Find where the given text appears and provide that cell's center as [x, y] coordinate. 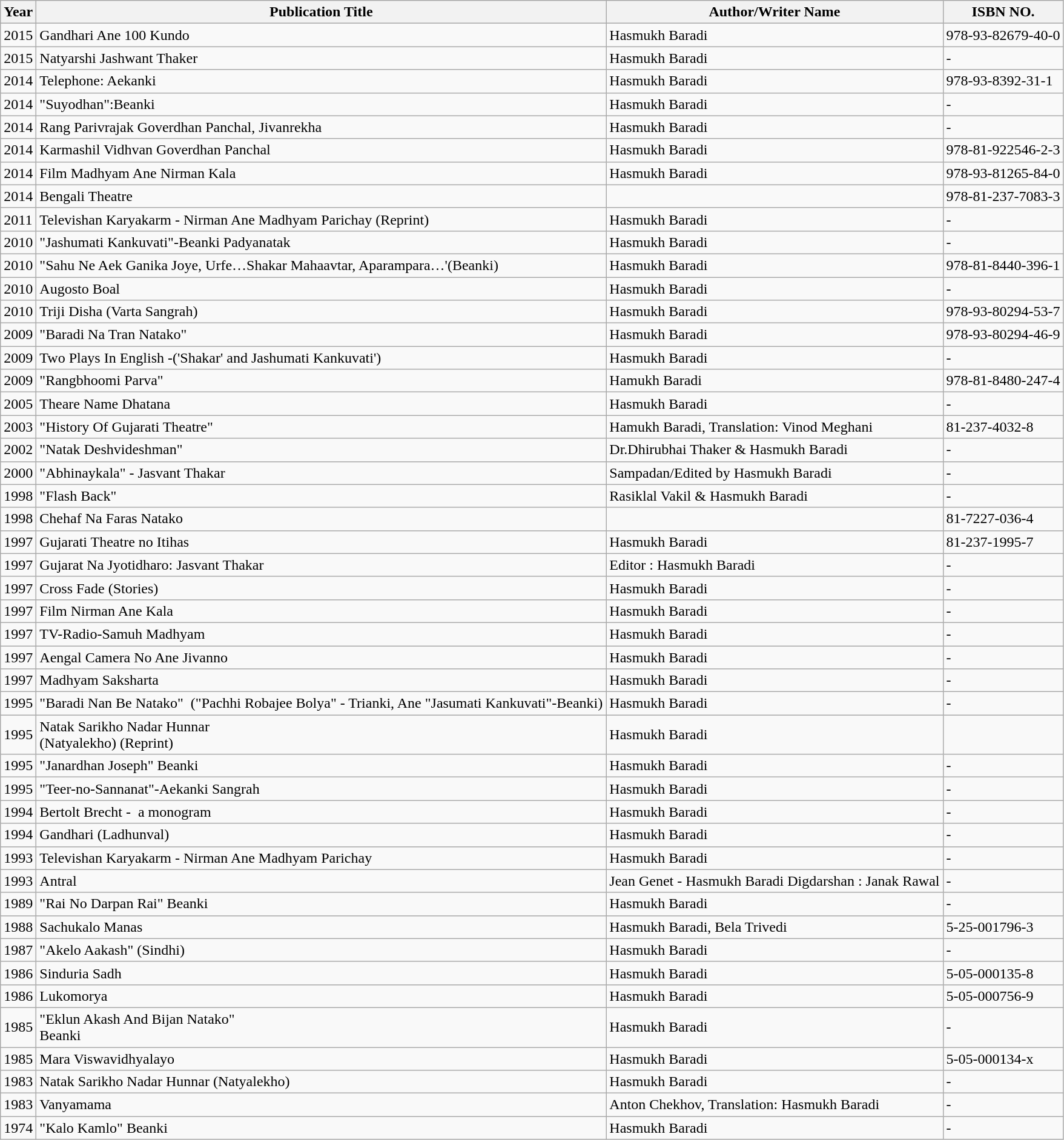
Year [18, 12]
"History Of Gujarati Theatre" [321, 427]
Rasiklal Vakil & Hasmukh Baradi [775, 496]
Sachukalo Manas [321, 927]
81-237-4032-8 [1003, 427]
"Abhinaykala" - Jasvant Thakar [321, 473]
Telephone: Aekanki [321, 81]
"Baradi Nan Be Natako" ("Pachhi Robajee Bolya" - Trianki, Ane "Jasumati Kankuvati"-Beanki) [321, 703]
81-7227-036-4 [1003, 519]
Triji Disha (Varta Sangrah) [321, 312]
Rang Parivrajak Goverdhan Panchal, Jivanrekha [321, 127]
81-237-1995-7 [1003, 542]
Hamukh Baradi [775, 381]
Publication Title [321, 12]
978-93-81265-84-0 [1003, 173]
978-81-237-7083-3 [1003, 196]
Gujarati Theatre no Itihas [321, 542]
2002 [18, 450]
Televishan Karyakarm - Nirman Ane Madhyam Parichay (Reprint) [321, 219]
Natyarshi Jashwant Thaker [321, 58]
Karmashil Vidhvan Goverdhan Panchal [321, 150]
1987 [18, 950]
Televishan Karyakarm - Nirman Ane Madhyam Parichay [321, 858]
"Teer-no-Sannanat"-Aekanki Sangrah [321, 789]
Natak Sarikho Nadar Hunnar (Natyalekho) [321, 1082]
Author/Writer Name [775, 12]
Bertolt Brecht - a monogram [321, 812]
978-81-8440-396-1 [1003, 265]
Natak Sarikho Nadar Hunnar(Natyalekho) (Reprint) [321, 735]
Dr.Dhirubhai Thaker & Hasmukh Baradi [775, 450]
Jean Genet - Hasmukh Baradi Digdarshan : Janak Rawal [775, 881]
"Suyodhan":Beanki [321, 104]
"Baradi Na Tran Natako" [321, 335]
Sampadan/Edited by Hasmukh Baradi [775, 473]
978-93-8392-31-1 [1003, 81]
Film Madhyam Ane Nirman Kala [321, 173]
"Janardhan Joseph" Beanki [321, 766]
2011 [18, 219]
Editor : Hasmukh Baradi [775, 565]
5-25-001796-3 [1003, 927]
ISBN NO. [1003, 12]
978-93-80294-53-7 [1003, 312]
1989 [18, 904]
Gandhari Ane 100 Kundo [321, 35]
978-81-8480-247-4 [1003, 381]
TV-Radio-Samuh Madhyam [321, 634]
"Eklun Akash And Bijan Natako"Beanki [321, 1027]
Aengal Camera No Ane Jivanno [321, 657]
"Flash Back" [321, 496]
5-05-000756-9 [1003, 996]
Two Plays In English -('Shakar' and Jashumati Kankuvati') [321, 358]
Hamukh Baradi, Translation: Vinod Meghani [775, 427]
Sinduria Sadh [321, 973]
"Jashumati Kankuvati"-Beanki Padyanatak [321, 242]
Vanyamama [321, 1105]
"Akelo Aakash" (Sindhi) [321, 950]
Theare Name Dhatana [321, 404]
Chehaf Na Faras Natako [321, 519]
1974 [18, 1128]
Lukomorya [321, 996]
Mara Viswavidhyalayo [321, 1059]
5-05-000135-8 [1003, 973]
"Rangbhoomi Parva" [321, 381]
2000 [18, 473]
"Kalo Kamlo" Beanki [321, 1128]
"Sahu Ne Aek Ganika Joye, Urfe…Shakar Mahaavtar, Aparampara…'(Beanki) [321, 265]
978-93-82679-40-0 [1003, 35]
Augosto Boal [321, 289]
Antral [321, 881]
1988 [18, 927]
"Rai No Darpan Rai" Beanki [321, 904]
978-93-80294-46-9 [1003, 335]
5-05-000134-x [1003, 1059]
Gujarat Na Jyotidharo: Jasvant Thakar [321, 565]
Hasmukh Baradi, Bela Trivedi [775, 927]
Anton Chekhov, Translation: Hasmukh Baradi [775, 1105]
Madhyam Saksharta [321, 680]
2003 [18, 427]
"Natak Deshvideshman" [321, 450]
Film Nirman Ane Kala [321, 611]
2005 [18, 404]
Cross Fade (Stories) [321, 588]
Bengali Theatre [321, 196]
Gandhari (Ladhunval) [321, 835]
978-81-922546-2-3 [1003, 150]
